Search for the cell housing the specified text and yield its [X, Y] center coordinate. 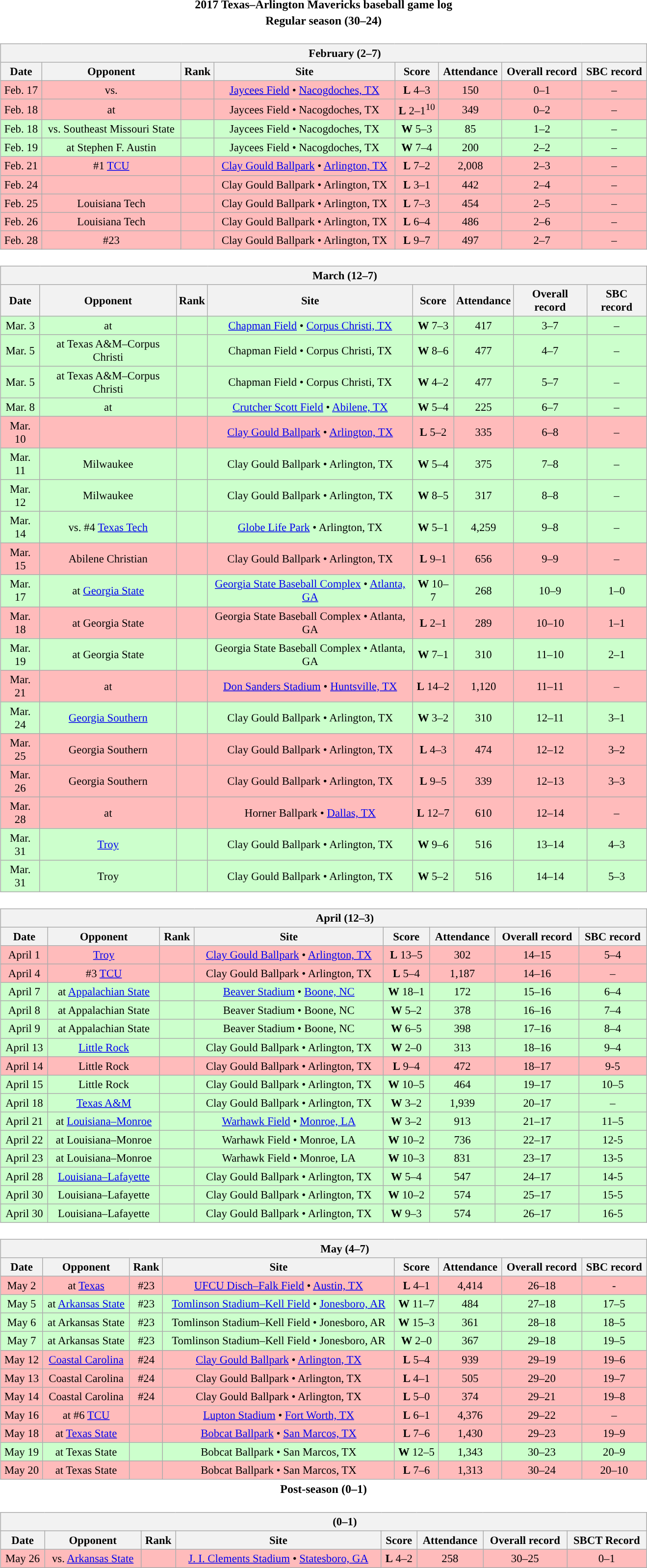
L 6–4 [417, 221]
19–9 [614, 1433]
2–3 [542, 166]
at Stephen F. Austin [111, 148]
W 4–2 [433, 382]
W 8–6 [433, 350]
vs. Arkansas State [93, 1559]
14–14 [550, 877]
Feb. 28 [21, 240]
417 [484, 325]
Mar. 10 [20, 432]
656 [484, 559]
4–7 [550, 350]
L 5–0 [416, 1396]
April 9 [24, 1029]
30–25 [525, 1559]
#3 TCU [104, 974]
398 [462, 1029]
29–22 [542, 1415]
913 [462, 1121]
Feb. 26 [21, 221]
12–12 [550, 749]
268 [484, 591]
302 [462, 955]
10–5 [613, 1084]
3–3 [617, 781]
W 10–5 [406, 1084]
0–2 [542, 109]
335 [484, 432]
2–2 [542, 148]
April 21 [24, 1121]
Mar. 28 [20, 813]
W 18–1 [406, 992]
464 [462, 1084]
1,430 [470, 1433]
May 26 [23, 1559]
L 2–110 [417, 109]
L 2–1 [433, 622]
Mar. 19 [20, 655]
374 [470, 1396]
831 [462, 1158]
10–10 [550, 622]
11–5 [613, 1121]
W 8–5 [433, 496]
L 9–7 [417, 240]
14-5 [613, 1176]
May 18 [22, 1433]
12–14 [550, 813]
Mar. 24 [20, 718]
9-5 [613, 1066]
375 [484, 464]
29–21 [542, 1396]
May 16 [22, 1415]
21–17 [537, 1121]
April 15 [24, 1084]
March (12–7) [324, 275]
at Texas [86, 1286]
29–20 [542, 1378]
349 [470, 109]
L 3–1 [417, 185]
4,376 [470, 1415]
Mar. 3 [20, 325]
W 6–5 [406, 1029]
14–15 [537, 955]
28–18 [542, 1323]
26–18 [542, 1286]
2–6 [542, 221]
Globe Life Park • Arlington, TX [310, 527]
16-5 [613, 1213]
April 4 [24, 974]
12-5 [613, 1140]
15–16 [537, 992]
May 7 [22, 1341]
19–17 [537, 1084]
484 [470, 1304]
27–18 [542, 1304]
30–24 [542, 1470]
17–5 [614, 1304]
Mar. 21 [20, 686]
15-5 [613, 1195]
18–17 [537, 1066]
May 6 [22, 1323]
3–1 [617, 718]
UFCU Disch–Falk Field • Austin, TX [279, 1286]
9–9 [550, 559]
Mar. 25 [20, 749]
317 [484, 496]
474 [484, 749]
361 [470, 1323]
April 18 [24, 1103]
May 13 [22, 1378]
7–4 [613, 1010]
W 10–7 [433, 591]
6–8 [550, 432]
2–4 [542, 185]
W 9–6 [433, 844]
6–7 [550, 407]
8–4 [613, 1029]
L 14–2 [433, 686]
L 13–5 [406, 955]
289 [484, 622]
L 9–5 [433, 781]
339 [484, 781]
Mar. 18 [20, 622]
2–1 [617, 655]
442 [470, 185]
20–17 [537, 1103]
472 [462, 1066]
12–13 [550, 781]
3–2 [617, 749]
497 [470, 240]
April 7 [24, 992]
150 [470, 90]
14–16 [537, 974]
W 12–5 [416, 1452]
W 15–3 [416, 1323]
Crutcher Scott Field • Abilene, TX [310, 407]
1,120 [484, 686]
Mar. 26 [20, 781]
10–9 [550, 591]
6–4 [613, 992]
vs. #4 Texas Tech [108, 527]
May 2 [22, 1286]
736 [462, 1140]
1,939 [462, 1103]
April 8 [24, 1010]
May 12 [22, 1359]
W 5–1 [433, 527]
486 [470, 221]
(0–1) [324, 1522]
Don Sanders Stadium • Huntsville, TX [310, 686]
W 7–3 [433, 325]
19–5 [614, 1341]
May 14 [22, 1396]
1–1 [617, 622]
Abilene Christian [108, 559]
L 12–7 [433, 813]
26–17 [537, 1213]
1–2 [542, 129]
Lupton Stadium • Fort Worth, TX [279, 1415]
610 [484, 813]
W 5–3 [417, 129]
378 [462, 1010]
May 5 [22, 1304]
SBCT Record [607, 1540]
1,313 [470, 1470]
172 [462, 992]
22–17 [537, 1140]
85 [470, 129]
23–17 [537, 1158]
2,008 [470, 166]
25–17 [537, 1195]
5–4 [613, 955]
17–16 [537, 1029]
Horner Ballpark • Dallas, TX [310, 813]
13–14 [550, 844]
- [614, 1286]
April 23 [24, 1158]
April 22 [24, 1140]
24–17 [537, 1176]
Mar. 15 [20, 559]
367 [470, 1341]
225 [484, 407]
Feb. 24 [21, 185]
12–11 [550, 718]
19–8 [614, 1396]
11–10 [550, 655]
454 [470, 203]
W 11–7 [416, 1304]
7–8 [550, 464]
April 13 [24, 1047]
L 6–1 [416, 1415]
29–23 [542, 1433]
Texas A&M [104, 1103]
20–10 [614, 1470]
May 20 [22, 1470]
L 4–2 [399, 1559]
May 19 [22, 1452]
2–5 [542, 203]
May (4–7) [324, 1249]
4,414 [470, 1286]
13-5 [613, 1158]
April 1 [24, 955]
1,187 [462, 974]
9–8 [550, 527]
3–7 [550, 325]
W 7–1 [433, 655]
258 [450, 1559]
L 9–1 [433, 559]
vs. Southeast Missouri State [111, 129]
April (12–3) [324, 918]
2–7 [542, 240]
Mar. 14 [20, 527]
547 [462, 1176]
Mar. 8 [20, 407]
J. I. Clements Stadium • Statesboro, GA [279, 1559]
19–6 [614, 1359]
Feb. 19 [21, 148]
February (2–7) [324, 53]
8–8 [550, 496]
16–16 [537, 1010]
April 14 [24, 1066]
L 7–3 [417, 203]
Mar. 17 [20, 591]
29–18 [542, 1341]
939 [470, 1359]
200 [470, 148]
Mar. 12 [20, 496]
30–23 [542, 1452]
Feb. 17 [21, 90]
1,343 [470, 1452]
505 [470, 1378]
4–3 [617, 844]
at #6 TCU [86, 1415]
18–16 [537, 1047]
1–0 [617, 591]
5–7 [550, 382]
Feb. 25 [21, 203]
11–11 [550, 686]
vs. [111, 90]
L 7–2 [417, 166]
29–19 [542, 1359]
Mar. 11 [20, 464]
313 [462, 1047]
18–5 [614, 1323]
Feb. 21 [21, 166]
W 9–3 [406, 1213]
L 9–4 [406, 1066]
5–3 [617, 877]
#1 TCU [111, 166]
W 7–4 [417, 148]
9–4 [613, 1047]
19–7 [614, 1378]
4,259 [484, 527]
W 10–3 [406, 1158]
20–9 [614, 1452]
April 28 [24, 1176]
L 5–2 [433, 432]
